Capture the cell that displays the provided text and extract its (X, Y) central coordinate. 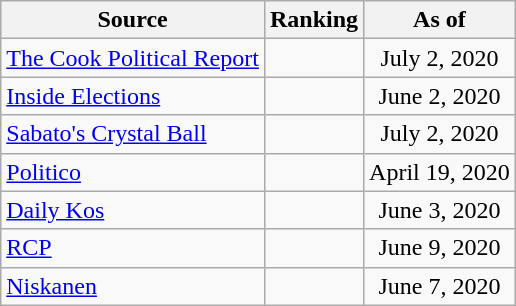
June 7, 2020 (440, 286)
Politico (133, 172)
Ranking (314, 20)
RCP (133, 248)
Inside Elections (133, 96)
Daily Kos (133, 210)
Sabato's Crystal Ball (133, 134)
The Cook Political Report (133, 58)
June 3, 2020 (440, 210)
Source (133, 20)
June 2, 2020 (440, 96)
Niskanen (133, 286)
April 19, 2020 (440, 172)
As of (440, 20)
June 9, 2020 (440, 248)
